Detect which cell encompasses the target text, then output its (x, y) center coordinate. 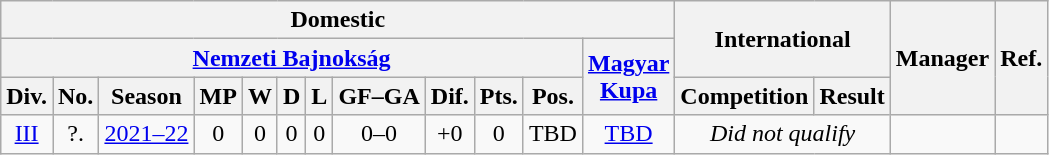
III (27, 134)
No. (75, 96)
0–0 (379, 134)
Domestic (338, 20)
GF–GA (379, 96)
L (320, 96)
Result (852, 96)
Ref. (1022, 58)
Div. (27, 96)
Nemzeti Bajnokság (292, 58)
MagyarKupa (628, 77)
Did not qualify (782, 134)
Season (146, 96)
Dif. (450, 96)
2021–22 (146, 134)
Pts. (498, 96)
International (782, 39)
Manager (942, 58)
D (291, 96)
Pos. (552, 96)
MP (218, 96)
Competition (744, 96)
?. (75, 134)
+0 (450, 134)
W (260, 96)
